Output the (x, y) coordinate of the center of the cell containing the given text.  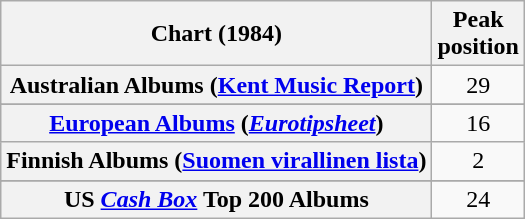
29 (478, 85)
Finnish Albums (Suomen virallinen lista) (216, 161)
Australian Albums (Kent Music Report) (216, 85)
US Cash Box Top 200 Albums (216, 199)
2 (478, 161)
24 (478, 199)
Peakposition (478, 34)
European Albums (Eurotipsheet) (216, 123)
Chart (1984) (216, 34)
16 (478, 123)
